Return the (X, Y) coordinate for the center point of the cell that contains the specified text.  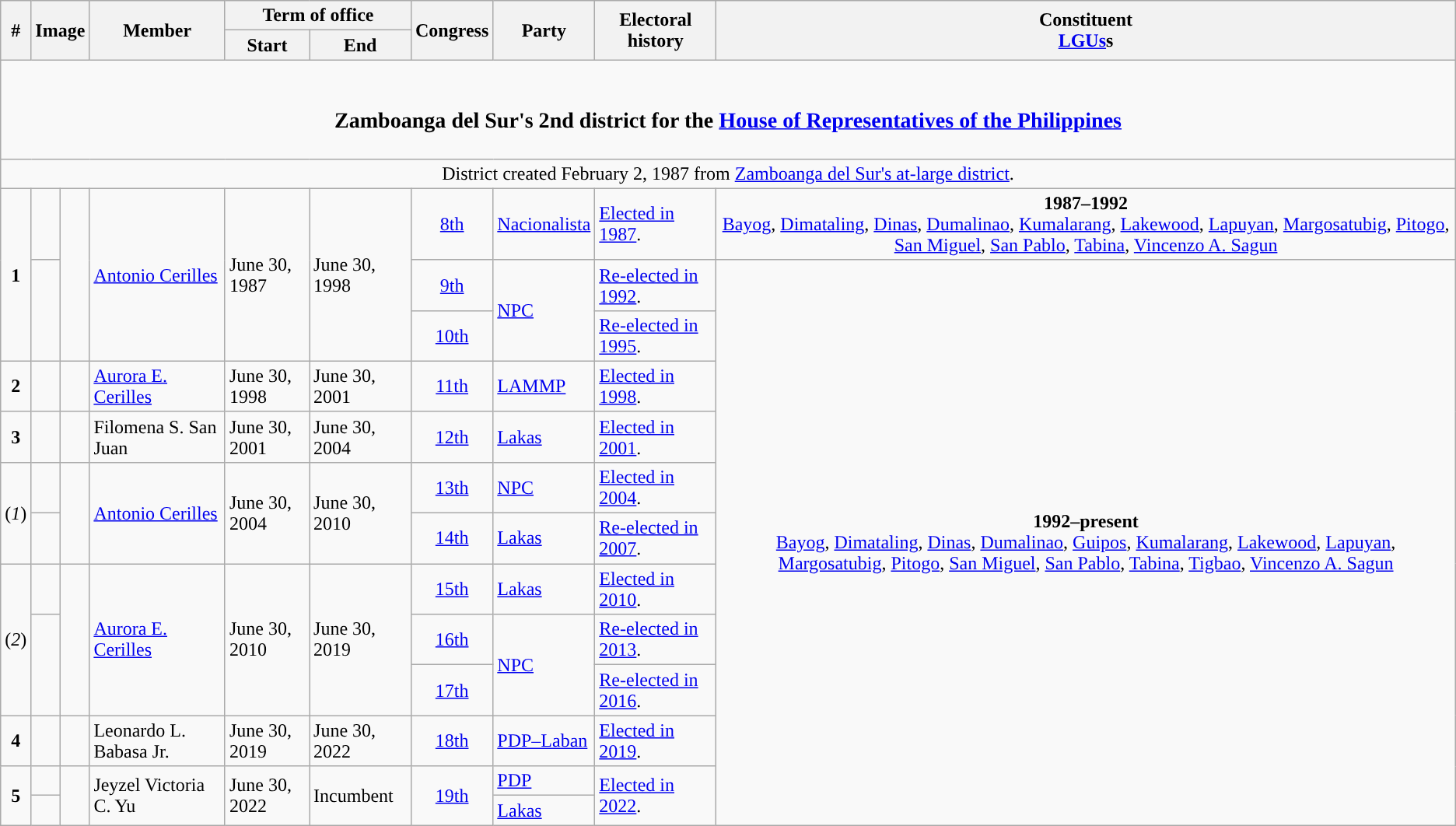
Elected in 2010. (656, 590)
10th (451, 336)
Elected in 1987. (656, 224)
Re-elected in 1995. (656, 336)
3 (16, 437)
12th (451, 437)
Elected in 1998. (656, 386)
18th (451, 740)
16th (451, 639)
Electoral history (656, 30)
Incumbent (361, 796)
1987–1992Bayog, Dimataling, Dinas, Dumalinao, Kumalarang, Lakewood, Lapuyan, Margosatubig, Pitogo, San Miguel, San Pablo, Tabina, Vincenzo A. Sagun (1086, 224)
Re-elected in 2013. (656, 639)
Jeyzel Victoria C. Yu (157, 796)
11th (451, 386)
District created February 2, 1987 from Zamboanga del Sur's at-large district. (728, 173)
15th (451, 590)
ConstituentLGUss (1086, 30)
Party (544, 30)
Elected in 2004. (656, 487)
Leonardo L. Babasa Jr. (157, 740)
PDP–Laban (544, 740)
14th (451, 538)
1 (16, 275)
2 (16, 386)
Zamboanga del Sur's 2nd district for the House of Representatives of the Philippines (728, 109)
4 (16, 740)
Re-elected in 1992. (656, 285)
Congress (451, 30)
LAMMP (544, 386)
Re-elected in 2016. (656, 691)
(1) (16, 513)
Elected in 2001. (656, 437)
Image (61, 30)
5 (16, 796)
Start (267, 45)
End (361, 45)
17th (451, 691)
13th (451, 487)
8th (451, 224)
June 30, 1987 (267, 275)
Member (157, 30)
Re-elected in 2007. (656, 538)
Elected in 2019. (656, 740)
9th (451, 285)
Term of office (317, 16)
Nacionalista (544, 224)
Filomena S. San Juan (157, 437)
(2) (16, 639)
PDP (544, 781)
Elected in 2022. (656, 796)
19th (451, 796)
# (16, 30)
